Identify which cell holds the provided text, then report its (x, y) central coordinate. 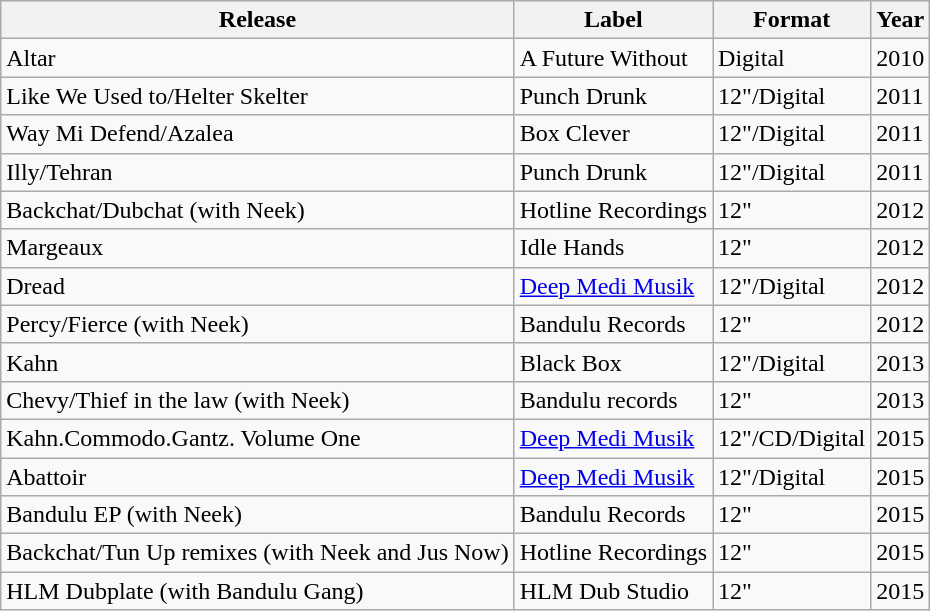
Release (258, 20)
A Future Without (613, 58)
2010 (900, 58)
Like We Used to/Helter Skelter (258, 96)
Margeaux (258, 248)
HLM Dubplate (with Bandulu Gang) (258, 591)
Label (613, 20)
Backchat/Dubchat (with Neek) (258, 210)
Way Mi Defend/Azalea (258, 134)
Abattoir (258, 477)
Box Clever (613, 134)
Dread (258, 286)
Kahn (258, 362)
Backchat/Tun Up remixes (with Neek and Jus Now) (258, 553)
Percy/Fierce (with Neek) (258, 324)
Black Box (613, 362)
Kahn.Commodo.Gantz. Volume One (258, 438)
12"/CD/Digital (792, 438)
Digital (792, 58)
Chevy/Thief in the law (with Neek) (258, 400)
Illy/Tehran (258, 172)
Altar (258, 58)
Format (792, 20)
Year (900, 20)
Idle Hands (613, 248)
HLM Dub Studio (613, 591)
Bandulu EP (with Neek) (258, 515)
Bandulu records (613, 400)
